Detect which cell encompasses the target text, then output its (X, Y) center coordinate. 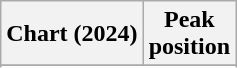
Chart (2024) (72, 34)
Peakposition (189, 34)
